Return the (x, y) coordinate for the center point of the cell that contains the specified text.  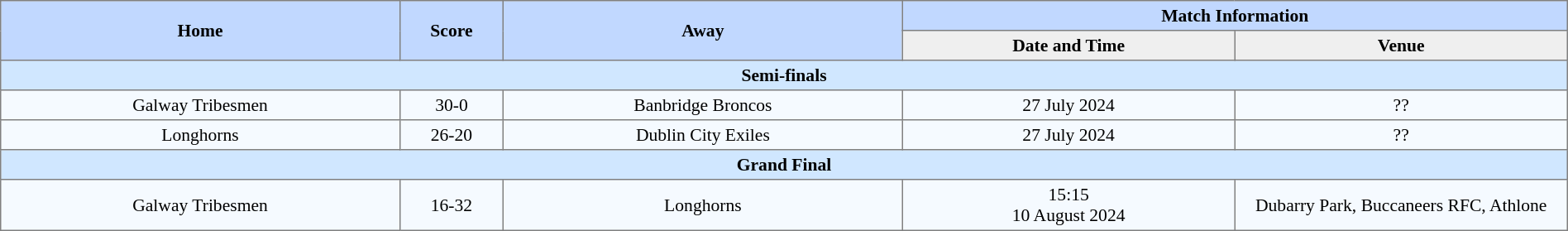
Semi-finals (784, 75)
Away (703, 31)
Dubarry Park, Buccaneers RFC, Athlone (1401, 205)
Date and Time (1068, 46)
Match Information (1235, 16)
30-0 (452, 105)
15:1510 August 2024 (1068, 205)
Grand Final (784, 165)
Venue (1401, 46)
Home (200, 31)
Score (452, 31)
Dublin City Exiles (703, 135)
16-32 (452, 205)
26-20 (452, 135)
Banbridge Broncos (703, 105)
